Output the (X, Y) coordinate of the center of the cell containing the given text.  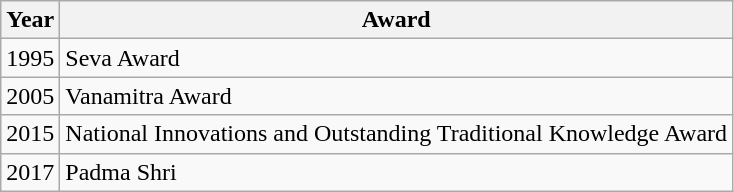
1995 (30, 58)
Award (396, 20)
2017 (30, 172)
2005 (30, 96)
Seva Award (396, 58)
Vanamitra Award (396, 96)
National Innovations and Outstanding Traditional Knowledge Award (396, 134)
2015 (30, 134)
Padma Shri (396, 172)
Year (30, 20)
